Extract the (X, Y) coordinate from the center of the cell holding the provided text.  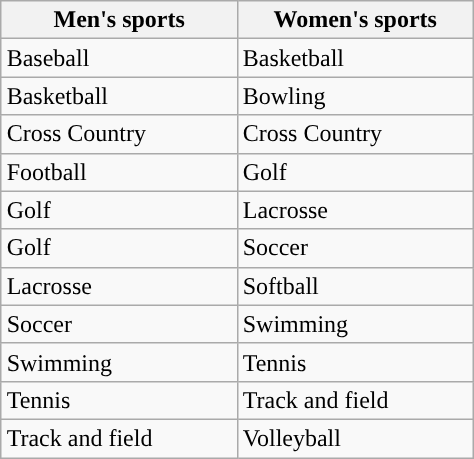
Men's sports (119, 20)
Softball (355, 286)
Football (119, 172)
Bowling (355, 96)
Baseball (119, 58)
Volleyball (355, 438)
Women's sports (355, 20)
